Provide the (x, y) coordinate of the cell's center where the given text is located.  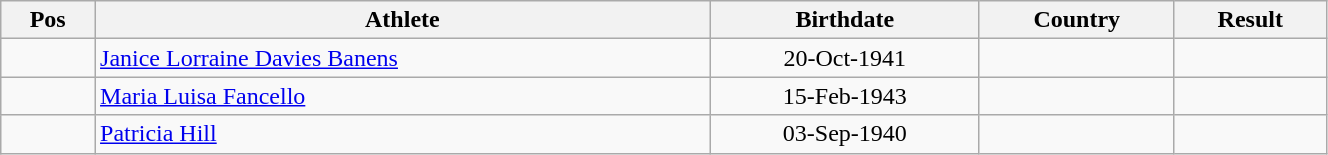
Result (1250, 20)
Janice Lorraine Davies Banens (403, 58)
Patricia Hill (403, 134)
15-Feb-1943 (844, 96)
Maria Luisa Fancello (403, 96)
03-Sep-1940 (844, 134)
Pos (48, 20)
20-Oct-1941 (844, 58)
Country (1076, 20)
Birthdate (844, 20)
Athlete (403, 20)
